Find where the given text appears and provide that cell's center as (X, Y) coordinate. 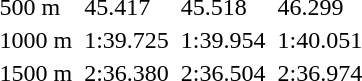
1:39.725 (127, 40)
1:39.954 (223, 40)
